From the cell containing the given text, extract its center point as [x, y] coordinate. 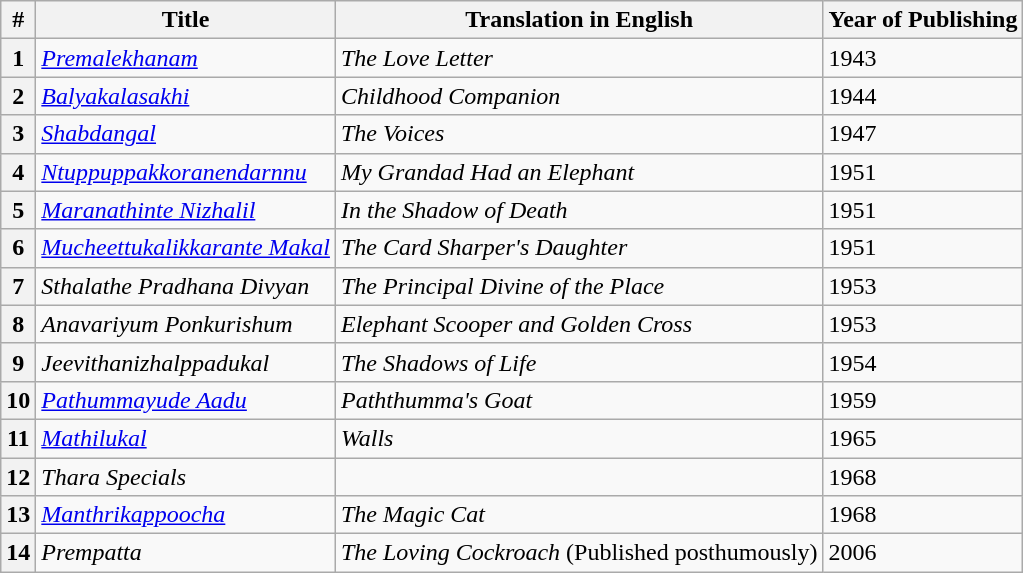
1 [18, 58]
Prempatta [186, 553]
1943 [923, 58]
7 [18, 286]
Maranathinte Nizhalil [186, 210]
Year of Publishing [923, 20]
Jeevithanizhalppadukal [186, 362]
5 [18, 210]
Balyakalasakhi [186, 96]
11 [18, 438]
Title [186, 20]
6 [18, 248]
1965 [923, 438]
The Magic Cat [579, 515]
Childhood Companion [579, 96]
13 [18, 515]
My Grandad Had an Elephant [579, 172]
In the Shadow of Death [579, 210]
Shabdangal [186, 134]
3 [18, 134]
Elephant Scooper and Golden Cross [579, 324]
The Principal Divine of the Place [579, 286]
The Shadows of Life [579, 362]
2006 [923, 553]
# [18, 20]
4 [18, 172]
Anavariyum Ponkurishum [186, 324]
Ntuppuppakkoranendarnnu [186, 172]
Thara Specials [186, 477]
The Card Sharper's Daughter [579, 248]
1944 [923, 96]
Paththumma's Goat [579, 400]
14 [18, 553]
2 [18, 96]
The Voices [579, 134]
Manthrikappoocha [186, 515]
9 [18, 362]
Mathilukal [186, 438]
Walls [579, 438]
12 [18, 477]
1959 [923, 400]
Pathummayude Aadu [186, 400]
1947 [923, 134]
Sthalathe Pradhana Divyan [186, 286]
Translation in English [579, 20]
Mucheettukalikkarante Makal [186, 248]
The Love Letter [579, 58]
10 [18, 400]
1954 [923, 362]
Premalekhanam [186, 58]
The Loving Cockroach (Published posthumously) [579, 553]
8 [18, 324]
